Determine the [X, Y] coordinate at the center of the cell enclosing the given text.  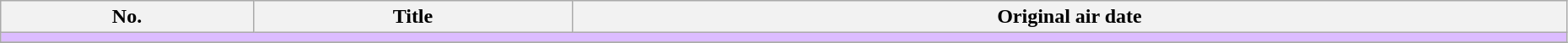
No. [127, 17]
Title [412, 17]
Original air date [1070, 17]
